Extract the [X, Y] coordinate from the center of the cell holding the provided text.  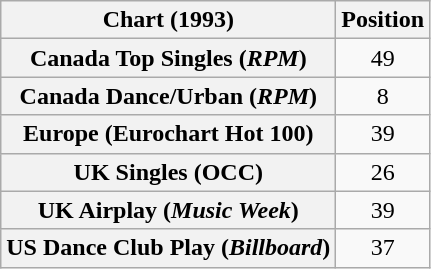
26 [383, 172]
37 [383, 248]
Chart (1993) [168, 20]
UK Airplay (Music Week) [168, 210]
US Dance Club Play (Billboard) [168, 248]
8 [383, 96]
Position [383, 20]
Europe (Eurochart Hot 100) [168, 134]
49 [383, 58]
Canada Top Singles (RPM) [168, 58]
Canada Dance/Urban (RPM) [168, 96]
UK Singles (OCC) [168, 172]
